Find where the given text appears and provide that cell's center as (x, y) coordinate. 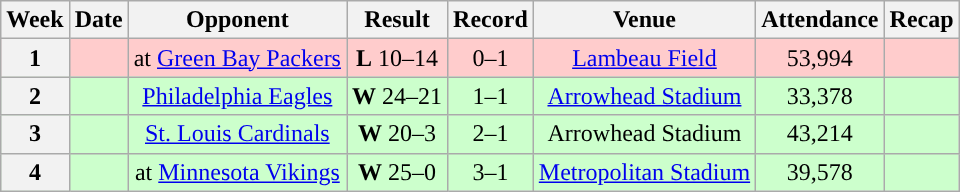
W 25–0 (396, 172)
Result (396, 20)
33,378 (820, 96)
2 (35, 96)
Philadelphia Eagles (237, 96)
Lambeau Field (644, 58)
at Minnesota Vikings (237, 172)
Opponent (237, 20)
3 (35, 134)
3–1 (491, 172)
1 (35, 58)
39,578 (820, 172)
Record (491, 20)
Metropolitan Stadium (644, 172)
Recap (922, 20)
4 (35, 172)
W 24–21 (396, 96)
St. Louis Cardinals (237, 134)
Venue (644, 20)
Date (98, 20)
0–1 (491, 58)
at Green Bay Packers (237, 58)
1–1 (491, 96)
53,994 (820, 58)
2–1 (491, 134)
Attendance (820, 20)
W 20–3 (396, 134)
43,214 (820, 134)
L 10–14 (396, 58)
Week (35, 20)
